Pinpoint the cell where the given text exists, returning its [X, Y] midpoint coordinate. 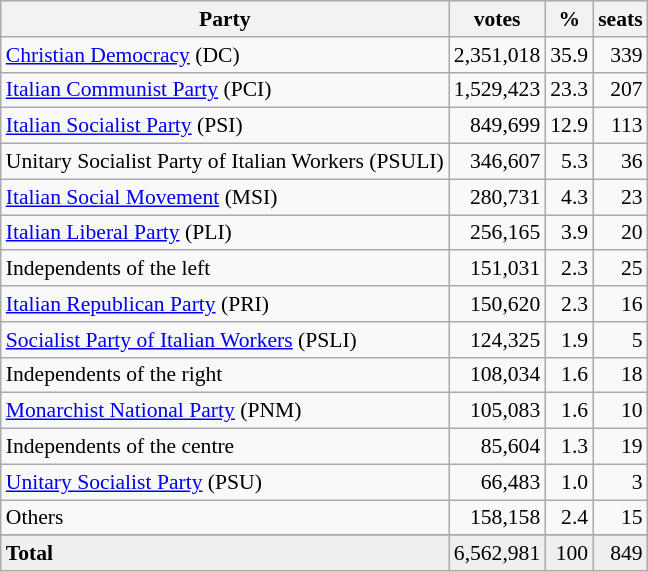
124,325 [497, 340]
5.3 [569, 162]
1.3 [569, 447]
Unitary Socialist Party of Italian Workers (PSULI) [225, 162]
150,620 [497, 304]
158,158 [497, 518]
16 [620, 304]
108,034 [497, 375]
23.3 [569, 90]
Italian Socialist Party (PSI) [225, 126]
5 [620, 340]
1.0 [569, 482]
105,083 [497, 411]
35.9 [569, 55]
151,031 [497, 269]
113 [620, 126]
18 [620, 375]
339 [620, 55]
15 [620, 518]
36 [620, 162]
Socialist Party of Italian Workers (PSLI) [225, 340]
% [569, 19]
23 [620, 197]
849 [620, 554]
10 [620, 411]
seats [620, 19]
2.4 [569, 518]
12.9 [569, 126]
85,604 [497, 447]
1.9 [569, 340]
20 [620, 233]
1,529,423 [497, 90]
3.9 [569, 233]
Italian Liberal Party (PLI) [225, 233]
votes [497, 19]
19 [620, 447]
Christian Democracy (DC) [225, 55]
Italian Social Movement (MSI) [225, 197]
66,483 [497, 482]
Independents of the centre [225, 447]
3 [620, 482]
2,351,018 [497, 55]
Monarchist National Party (PNM) [225, 411]
Italian Republican Party (PRI) [225, 304]
849,699 [497, 126]
Italian Communist Party (PCI) [225, 90]
25 [620, 269]
207 [620, 90]
Others [225, 518]
Total [225, 554]
346,607 [497, 162]
280,731 [497, 197]
256,165 [497, 233]
Independents of the right [225, 375]
100 [569, 554]
Independents of the left [225, 269]
4.3 [569, 197]
6,562,981 [497, 554]
Party [225, 19]
Unitary Socialist Party (PSU) [225, 482]
